Return the [x, y] coordinate for the center point of the cell that contains the specified text.  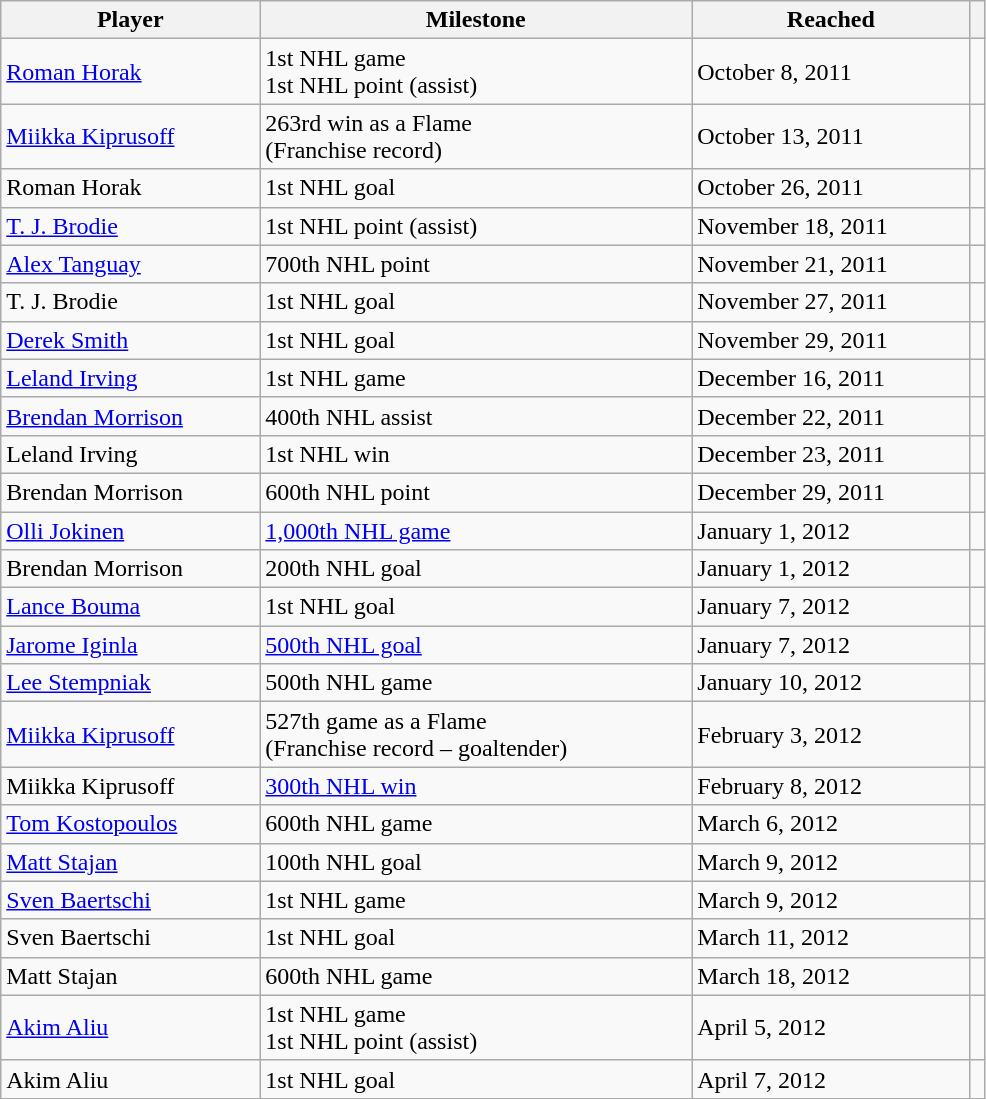
March 6, 2012 [831, 824]
Lee Stempniak [130, 683]
April 5, 2012 [831, 1028]
Reached [831, 20]
January 10, 2012 [831, 683]
200th NHL goal [476, 569]
Player [130, 20]
October 8, 2011 [831, 72]
November 29, 2011 [831, 340]
October 26, 2011 [831, 188]
November 27, 2011 [831, 302]
400th NHL assist [476, 416]
February 8, 2012 [831, 786]
April 7, 2012 [831, 1079]
Olli Jokinen [130, 531]
300th NHL win [476, 786]
March 11, 2012 [831, 938]
February 3, 2012 [831, 734]
500th NHL goal [476, 645]
700th NHL point [476, 264]
1st NHL win [476, 454]
500th NHL game [476, 683]
600th NHL point [476, 492]
Alex Tanguay [130, 264]
March 18, 2012 [831, 976]
December 23, 2011 [831, 454]
1,000th NHL game [476, 531]
December 16, 2011 [831, 378]
October 13, 2011 [831, 136]
Lance Bouma [130, 607]
1st NHL point (assist) [476, 226]
Milestone [476, 20]
527th game as a Flame(Franchise record – goaltender) [476, 734]
Jarome Iginla [130, 645]
Derek Smith [130, 340]
Tom Kostopoulos [130, 824]
November 18, 2011 [831, 226]
100th NHL goal [476, 862]
November 21, 2011 [831, 264]
December 22, 2011 [831, 416]
December 29, 2011 [831, 492]
263rd win as a Flame(Franchise record) [476, 136]
